Scan for the cell matching the given text and deliver its (x, y) coordinate at center. 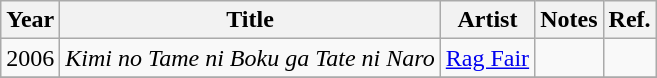
Rag Fair (487, 58)
Ref. (630, 20)
2006 (30, 58)
Title (250, 20)
Artist (487, 20)
Year (30, 20)
Kimi no Tame ni Boku ga Tate ni Naro (250, 58)
Notes (569, 20)
